Output the (x, y) coordinate of the center of the cell containing the given text.  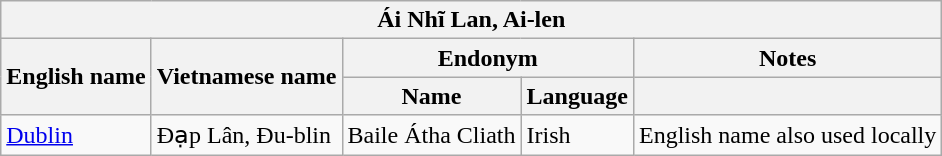
Language (577, 96)
Notes (787, 58)
Ái Nhĩ Lan, Ai-len (472, 20)
Endonym (488, 58)
English name also used locally (787, 135)
Vietnamese name (246, 77)
Irish (577, 135)
Baile Átha Cliath (432, 135)
Name (432, 96)
English name (76, 77)
Đạp Lân, Đu-blin (246, 135)
Dublin (76, 135)
